From the cell containing the given text, extract its center point as [X, Y] coordinate. 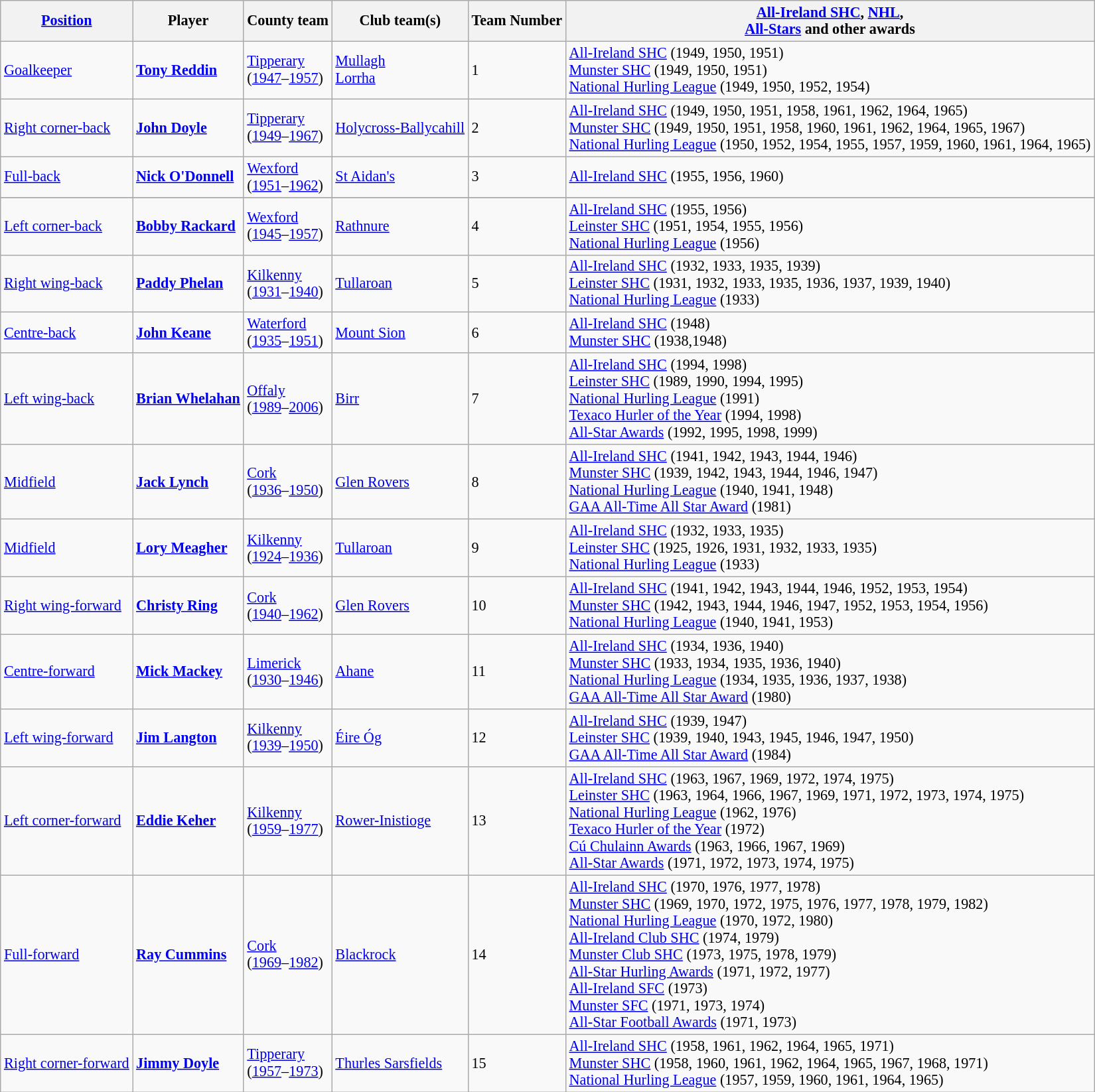
13 [516, 820]
All-Ireland SHC (1955, 1956)Leinster SHC (1951, 1954, 1955, 1956)National Hurling League (1956) [830, 226]
2 [516, 127]
Centre-forward [66, 671]
John Keane [188, 333]
Team Number [516, 21]
4 [516, 226]
Jack Lynch [188, 482]
Position [66, 21]
Right wing-back [66, 284]
3 [516, 176]
Right corner-forward [66, 1063]
Full-back [66, 176]
Kilkenny(1959–1977) [288, 820]
5 [516, 284]
Left wing-forward [66, 738]
Goalkeeper [66, 70]
8 [516, 482]
Rower-Inistioge [400, 820]
Left wing-back [66, 399]
St Aidan's [400, 176]
John Doyle [188, 127]
County team [288, 21]
Left corner-back [66, 226]
All-Ireland SHC (1948)Munster SHC (1938,1948) [830, 333]
Jimmy Doyle [188, 1063]
Kilkenny(1939–1950) [288, 738]
Éire Óg [400, 738]
10 [516, 605]
Thurles Sarsfields [400, 1063]
Wexford(1945–1957) [288, 226]
7 [516, 399]
Birr [400, 399]
Full-forward [66, 955]
Limerick(1930–1946) [288, 671]
Player [188, 21]
15 [516, 1063]
14 [516, 955]
All-Ireland SHC (1932, 1933, 1935)Leinster SHC (1925, 1926, 1931, 1932, 1933, 1935)National Hurling League (1933) [830, 548]
Blackrock [400, 955]
MullaghLorrha [400, 70]
Right corner-back [66, 127]
Cork(1969–1982) [288, 955]
Club team(s) [400, 21]
9 [516, 548]
Mick Mackey [188, 671]
Right wing-forward [66, 605]
Nick O'Donnell [188, 176]
Cork(1936–1950) [288, 482]
All-Ireland SHC (1955, 1956, 1960) [830, 176]
Tipperary(1947–1957) [288, 70]
Offaly(1989–2006) [288, 399]
Jim Langton [188, 738]
Kilkenny(1924–1936) [288, 548]
All-Ireland SHC, NHL,All-Stars and other awards [830, 21]
Lory Meagher [188, 548]
Waterford(1935–1951) [288, 333]
All-Ireland SHC (1939, 1947)Leinster SHC (1939, 1940, 1943, 1945, 1946, 1947, 1950)GAA All-Time All Star Award (1984) [830, 738]
Brian Whelahan [188, 399]
Wexford(1951–1962) [288, 176]
12 [516, 738]
1 [516, 70]
Holycross-Ballycahill [400, 127]
Paddy Phelan [188, 284]
Christy Ring [188, 605]
All-Ireland SHC (1949, 1950, 1951)Munster SHC (1949, 1950, 1951)National Hurling League (1949, 1950, 1952, 1954) [830, 70]
All-Ireland SHC (1932, 1933, 1935, 1939)Leinster SHC (1931, 1932, 1933, 1935, 1936, 1937, 1939, 1940)National Hurling League (1933) [830, 284]
Ahane [400, 671]
Bobby Rackard [188, 226]
Rathnure [400, 226]
11 [516, 671]
Eddie Keher [188, 820]
Cork(1940–1962) [288, 605]
Mount Sion [400, 333]
Kilkenny(1931–1940) [288, 284]
Tipperary(1957–1973) [288, 1063]
Centre-back [66, 333]
Ray Cummins [188, 955]
Tony Reddin [188, 70]
6 [516, 333]
Tipperary(1949–1967) [288, 127]
Left corner-forward [66, 820]
